Search for the cell housing the specified text and yield its (x, y) center coordinate. 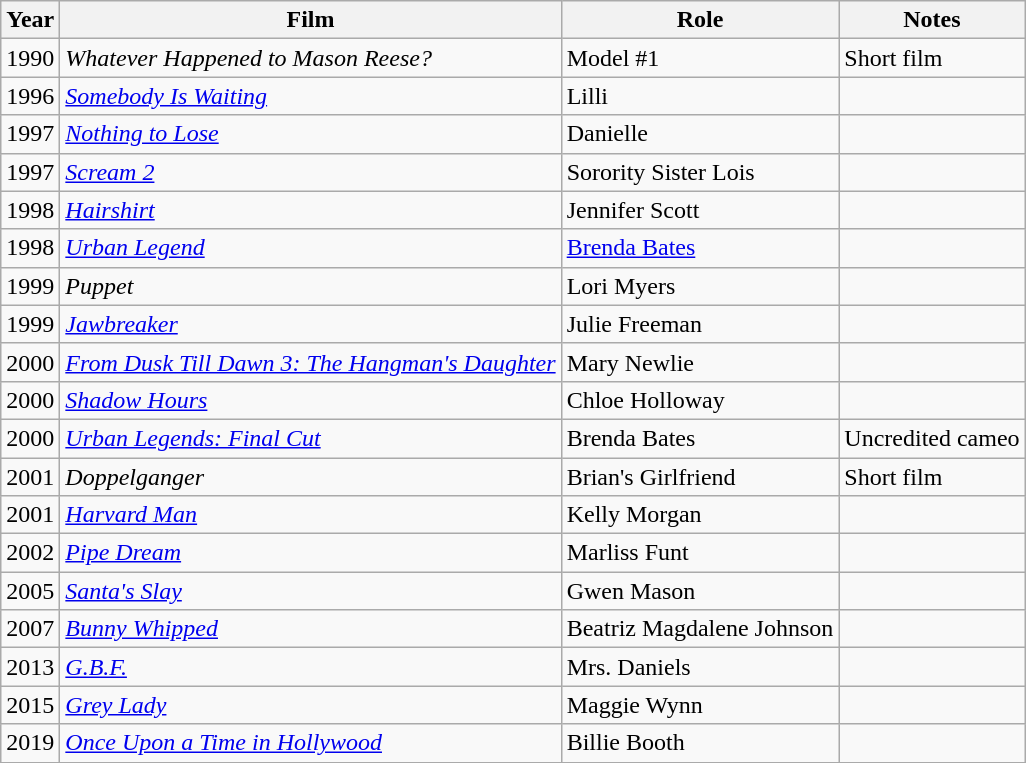
Lilli (700, 96)
Chloe Holloway (700, 400)
2002 (30, 553)
Pipe Dream (310, 553)
Marliss Funt (700, 553)
1996 (30, 96)
G.B.F. (310, 667)
Urban Legends: Final Cut (310, 438)
Bunny Whipped (310, 629)
From Dusk Till Dawn 3: The Hangman's Daughter (310, 362)
Lori Myers (700, 286)
Role (700, 20)
Billie Booth (700, 743)
Grey Lady (310, 705)
Maggie Wynn (700, 705)
Doppelganger (310, 477)
Harvard Man (310, 515)
Uncredited cameo (932, 438)
Jawbreaker (310, 324)
Beatriz Magdalene Johnson (700, 629)
Scream 2 (310, 172)
2007 (30, 629)
Notes (932, 20)
Mary Newlie (700, 362)
Film (310, 20)
Nothing to Lose (310, 134)
Mrs. Daniels (700, 667)
2015 (30, 705)
Somebody Is Waiting (310, 96)
1990 (30, 58)
Whatever Happened to Mason Reese? (310, 58)
2005 (30, 591)
2013 (30, 667)
Kelly Morgan (700, 515)
Gwen Mason (700, 591)
Model #1 (700, 58)
Sorority Sister Lois (700, 172)
Santa's Slay (310, 591)
2019 (30, 743)
Shadow Hours (310, 400)
Julie Freeman (700, 324)
Year (30, 20)
Danielle (700, 134)
Hairshirt (310, 210)
Once Upon a Time in Hollywood (310, 743)
Urban Legend (310, 248)
Jennifer Scott (700, 210)
Puppet (310, 286)
Brian's Girlfriend (700, 477)
